Output the (x, y) coordinate of the center of the cell containing the given text.  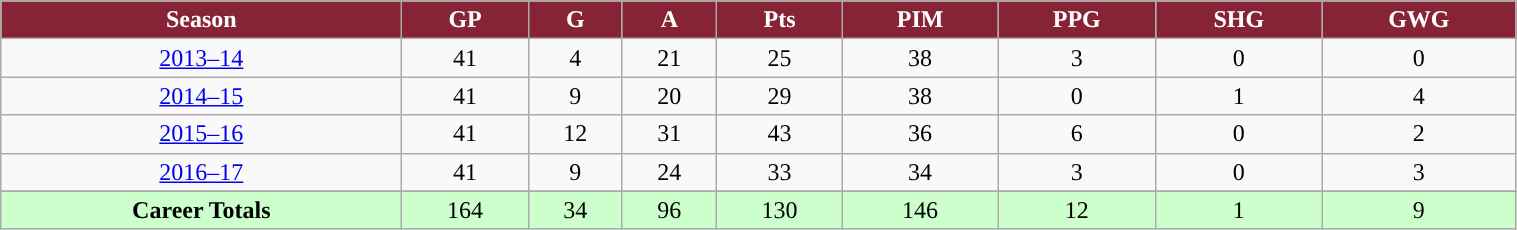
130 (779, 210)
33 (779, 172)
146 (920, 210)
2013–14 (202, 58)
G (575, 20)
PIM (920, 20)
PPG (1077, 20)
Career Totals (202, 210)
36 (920, 134)
GWG (1419, 20)
Season (202, 20)
25 (779, 58)
GP (465, 20)
A (669, 20)
24 (669, 172)
SHG (1239, 20)
21 (669, 58)
164 (465, 210)
Pts (779, 20)
2014–15 (202, 96)
29 (779, 96)
6 (1077, 134)
20 (669, 96)
96 (669, 210)
31 (669, 134)
2015–16 (202, 134)
2 (1419, 134)
43 (779, 134)
2016–17 (202, 172)
